From the cell containing the given text, extract its center point as [X, Y] coordinate. 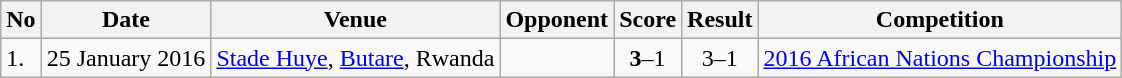
25 January 2016 [126, 58]
Opponent [557, 20]
Stade Huye, Butare, Rwanda [356, 58]
Date [126, 20]
1. [21, 58]
Score [648, 20]
Competition [940, 20]
No [21, 20]
2016 African Nations Championship [940, 58]
Result [720, 20]
Venue [356, 20]
